Return the [x, y] coordinate for the center point of the cell that contains the specified text.  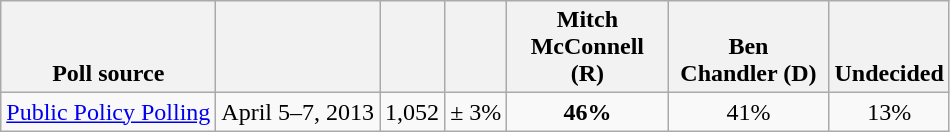
41% [748, 112]
13% [889, 112]
1,052 [412, 112]
April 5–7, 2013 [298, 112]
46% [588, 112]
BenChandler (D) [748, 47]
Public Policy Polling [108, 112]
Poll source [108, 47]
± 3% [476, 112]
MitchMcConnell (R) [588, 47]
Undecided [889, 47]
